Scan for the cell matching the given text and deliver its (x, y) coordinate at center. 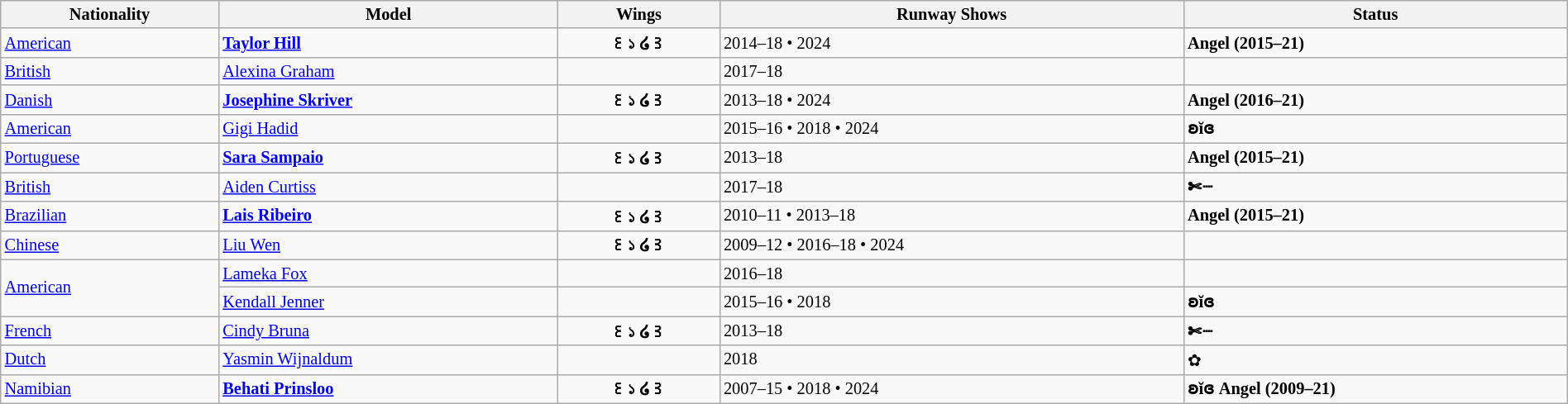
2009–12 • 2016–18 • 2024 (951, 245)
Angel (2016–21) (1375, 99)
Nationality (110, 14)
Brazilian (110, 215)
2018 (951, 360)
Runway Shows (951, 14)
French (110, 330)
Cindy Bruna (388, 330)
Yasmin Wijnaldum (388, 360)
Namibian (110, 388)
Sara Sampaio (388, 157)
Liu Wen (388, 245)
2015–16 • 2018 • 2024 (951, 129)
2016–18 (951, 273)
ʚĭɞ Angel (2009–21) (1375, 388)
Dutch (110, 360)
Alexina Graham (388, 71)
Aiden Curtiss (388, 187)
Lais Ribeiro (388, 215)
2007–15 • 2018 • 2024 (951, 388)
Chinese (110, 245)
Taylor Hill (388, 43)
Danish (110, 99)
2015–16 • 2018 (951, 301)
2014–18 • 2024 (951, 43)
2013–18 • 2024 (951, 99)
Josephine Skriver (388, 99)
✿ (1375, 360)
Wings (638, 14)
Kendall Jenner (388, 301)
Behati Prinsloo (388, 388)
Gigi Hadid (388, 129)
2010–11 • 2013–18 (951, 215)
Status (1375, 14)
Lameka Fox (388, 273)
Model (388, 14)
Portuguese (110, 157)
